Scan for the cell matching the given text and deliver its [x, y] coordinate at center. 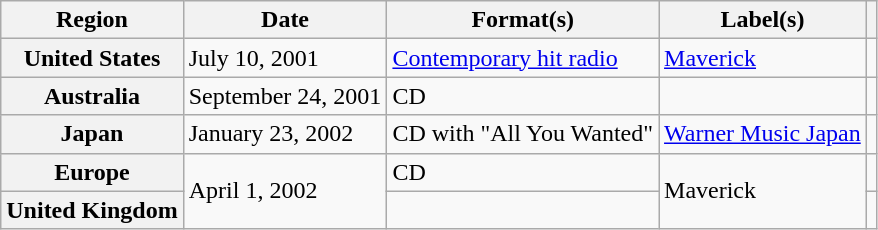
CD with "All You Wanted" [523, 134]
September 24, 2001 [285, 96]
Europe [92, 172]
United Kingdom [92, 210]
Warner Music Japan [763, 134]
Contemporary hit radio [523, 58]
Date [285, 20]
April 1, 2002 [285, 191]
Japan [92, 134]
Australia [92, 96]
Format(s) [523, 20]
July 10, 2001 [285, 58]
Label(s) [763, 20]
Region [92, 20]
United States [92, 58]
January 23, 2002 [285, 134]
